Search for the cell housing the specified text and yield its (x, y) center coordinate. 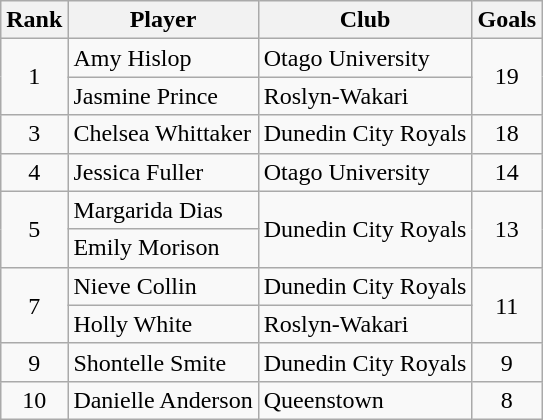
Shontelle Smite (163, 362)
Chelsea Whittaker (163, 134)
Queenstown (365, 400)
5 (34, 229)
Amy Hislop (163, 58)
7 (34, 305)
14 (507, 172)
3 (34, 134)
19 (507, 77)
Holly White (163, 324)
1 (34, 77)
Goals (507, 20)
Rank (34, 20)
4 (34, 172)
Jessica Fuller (163, 172)
8 (507, 400)
13 (507, 229)
Jasmine Prince (163, 96)
Club (365, 20)
18 (507, 134)
10 (34, 400)
Margarida Dias (163, 210)
Player (163, 20)
Danielle Anderson (163, 400)
Nieve Collin (163, 286)
Emily Morison (163, 248)
11 (507, 305)
